Capture the cell that displays the provided text and extract its [x, y] central coordinate. 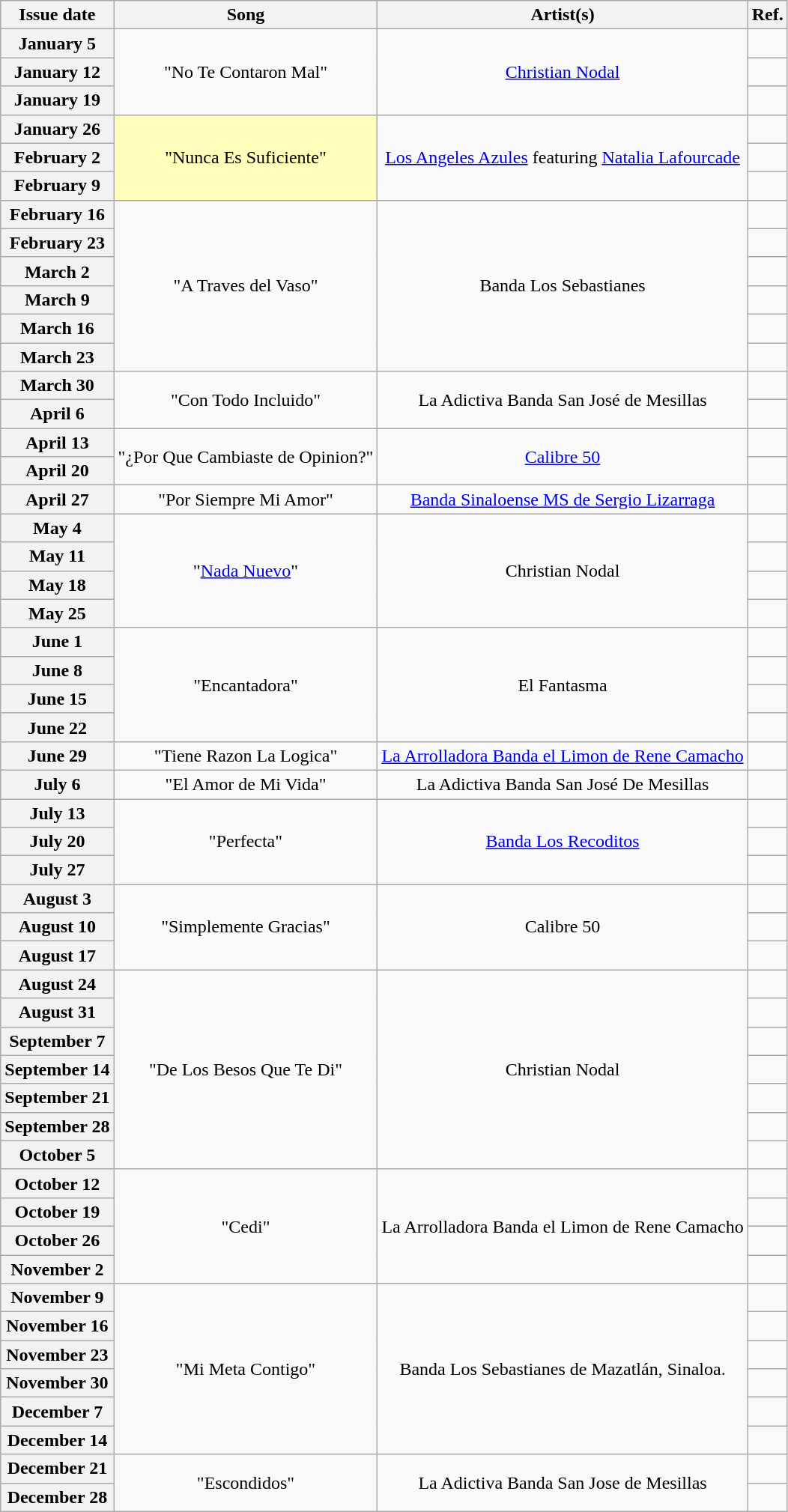
"Nada Nuevo" [246, 571]
May 11 [57, 556]
September 7 [57, 1041]
March 16 [57, 328]
October 19 [57, 1212]
September 14 [57, 1069]
"Escondidos" [246, 1483]
March 9 [57, 300]
December 21 [57, 1469]
January 12 [57, 72]
"¿Por Que Cambiaste de Opinion?" [246, 457]
November 16 [57, 1326]
La Adictiva Banda San José de Mesillas [563, 400]
December 7 [57, 1412]
August 10 [57, 927]
August 3 [57, 899]
April 27 [57, 500]
August 31 [57, 1012]
November 9 [57, 1298]
September 21 [57, 1098]
"Con Todo Incluido" [246, 400]
February 16 [57, 214]
January 19 [57, 100]
May 25 [57, 613]
La Adictiva Banda San José De Mesillas [563, 784]
July 13 [57, 813]
"Tiene Razon La Logica" [246, 756]
August 24 [57, 984]
"Por Siempre Mi Amor" [246, 500]
Banda Los Sebastianes de Mazatlán, Sinaloa. [563, 1369]
October 12 [57, 1183]
July 6 [57, 784]
April 6 [57, 414]
"De Los Besos Que Te Di" [246, 1069]
"Cedi" [246, 1226]
December 28 [57, 1497]
Song [246, 15]
July 20 [57, 842]
Banda Sinaloense MS de Sergio Lizarraga [563, 500]
"No Te Contaron Mal" [246, 72]
May 18 [57, 585]
June 15 [57, 699]
June 29 [57, 756]
April 13 [57, 443]
July 27 [57, 870]
June 8 [57, 670]
Banda Los Recoditos [563, 841]
February 2 [57, 157]
Issue date [57, 15]
Los Angeles Azules featuring Natalia Lafourcade [563, 157]
January 26 [57, 129]
February 9 [57, 186]
June 22 [57, 727]
"A Traves del Vaso" [246, 285]
"Perfecta" [246, 841]
November 23 [57, 1355]
December 14 [57, 1440]
October 5 [57, 1155]
April 20 [57, 471]
"Mi Meta Contigo" [246, 1369]
Banda Los Sebastianes [563, 285]
November 30 [57, 1383]
February 23 [57, 243]
March 30 [57, 386]
Ref. [767, 15]
November 2 [57, 1269]
La Adictiva Banda San Jose de Mesillas [563, 1483]
"Encantadora" [246, 684]
October 26 [57, 1240]
June 1 [57, 642]
El Fantasma [563, 684]
"Simplemente Gracias" [246, 927]
January 5 [57, 43]
"El Amor de Mi Vida" [246, 784]
August 17 [57, 956]
March 23 [57, 357]
May 4 [57, 528]
March 2 [57, 271]
Artist(s) [563, 15]
"Nunca Es Suficiente" [246, 157]
September 28 [57, 1126]
